Locate the cell with the specified text and output its [X, Y] center coordinate. 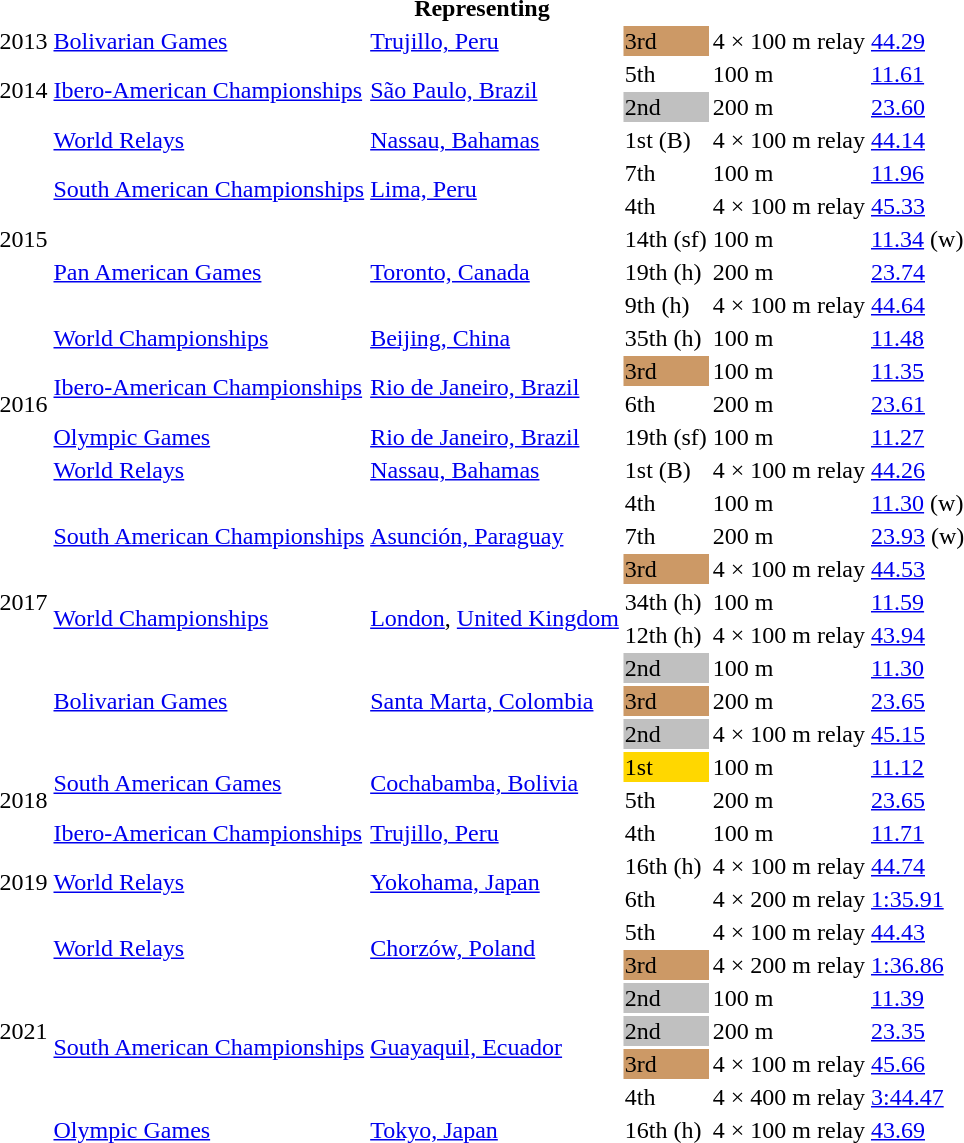
19th (sf) [666, 437]
Santa Marta, Colombia [495, 701]
34th (h) [666, 602]
Toronto, Canada [495, 272]
Cochabamba, Bolivia [495, 784]
London, United Kingdom [495, 618]
14th (sf) [666, 239]
16th (h) [666, 866]
Chorzów, Poland [495, 948]
9th (h) [666, 305]
Olympic Games [209, 437]
Yokohama, Japan [495, 882]
South American Games [209, 784]
Guayaquil, Ecuador [495, 1048]
35th (h) [666, 338]
4 × 400 m relay [788, 1097]
São Paulo, Brazil [495, 90]
19th (h) [666, 272]
Beijing, China [495, 338]
1st [666, 767]
Lima, Peru [495, 190]
Pan American Games [209, 272]
Asunción, Paraguay [495, 536]
12th (h) [666, 635]
